Return the (X, Y) coordinate for the center point of the cell that contains the specified text.  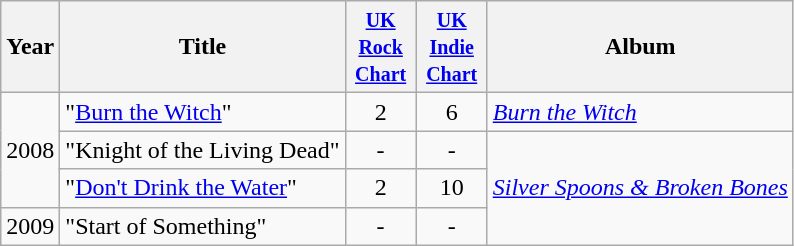
6 (452, 112)
"Don't Drink the Water" (202, 188)
Album (640, 47)
Year (30, 47)
Title (202, 47)
2009 (30, 226)
Burn the Witch (640, 112)
2008 (30, 150)
UK Indie Chart (452, 47)
10 (452, 188)
UK Rock Chart (380, 47)
"Burn the Witch" (202, 112)
"Knight of the Living Dead" (202, 150)
"Start of Something" (202, 226)
Silver Spoons & Broken Bones (640, 188)
